Capture the cell that displays the provided text and extract its [X, Y] central coordinate. 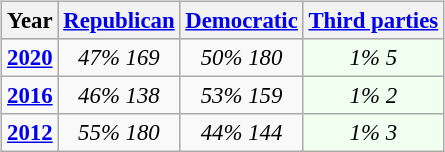
44% 144 [242, 133]
Democratic [242, 21]
Third parties [373, 21]
Year [30, 21]
2012 [30, 133]
50% 180 [242, 58]
2020 [30, 58]
1% 5 [373, 58]
Republican [119, 21]
47% 169 [119, 58]
1% 3 [373, 133]
2016 [30, 96]
55% 180 [119, 133]
53% 159 [242, 96]
46% 138 [119, 96]
1% 2 [373, 96]
